Pinpoint the cell where the given text exists, returning its (x, y) midpoint coordinate. 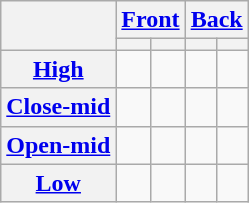
Low (58, 183)
Front (150, 20)
Back (216, 20)
Close-mid (58, 107)
High (58, 69)
Open-mid (58, 145)
